Provide the (x, y) coordinate of the cell's center where the given text is located.  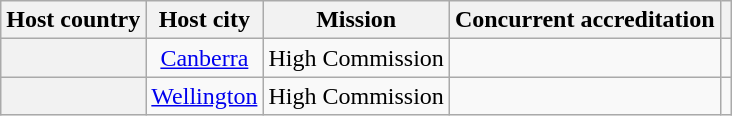
Wellington (204, 96)
Mission (356, 20)
Host country (74, 20)
Concurrent accreditation (584, 20)
Host city (204, 20)
Canberra (204, 58)
